Pinpoint the cell where the given text exists, returning its [X, Y] midpoint coordinate. 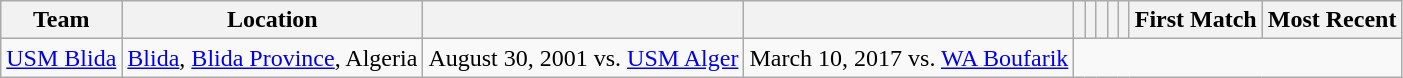
First Match [1196, 20]
Team [62, 20]
Blida, Blida Province, Algeria [272, 58]
Most Recent [1332, 20]
August 30, 2001 vs. USM Alger [584, 58]
Location [272, 20]
USM Blida [62, 58]
March 10, 2017 vs. WA Boufarik [909, 58]
